From the cell containing the given text, extract its center point as [x, y] coordinate. 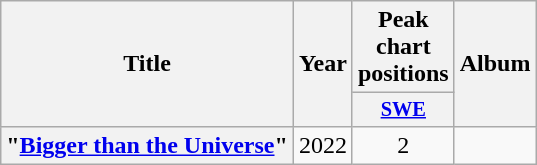
Album [495, 64]
2022 [322, 145]
2 [403, 145]
Peak chart positions [403, 47]
SWE [403, 110]
Year [322, 64]
Title [148, 64]
"Bigger than the Universe" [148, 145]
